Capture the cell that displays the provided text and extract its [X, Y] central coordinate. 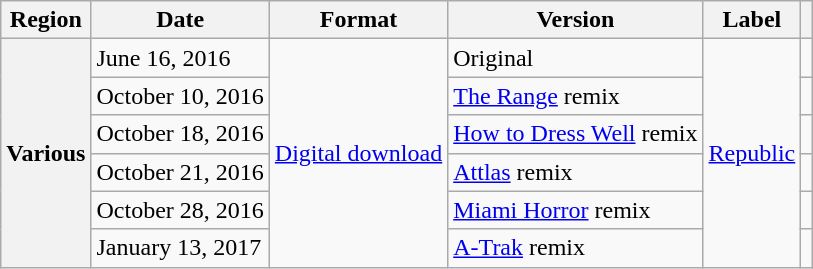
Region [46, 20]
Digital download [358, 153]
Republic [752, 153]
October 21, 2016 [180, 172]
Label [752, 20]
October 28, 2016 [180, 210]
Original [576, 58]
How to Dress Well remix [576, 134]
Date [180, 20]
Attlas remix [576, 172]
Various [46, 153]
A-Trak remix [576, 248]
Version [576, 20]
October 18, 2016 [180, 134]
June 16, 2016 [180, 58]
Format [358, 20]
October 10, 2016 [180, 96]
The Range remix [576, 96]
January 13, 2017 [180, 248]
Miami Horror remix [576, 210]
